Identify which cell holds the provided text, then report its (x, y) central coordinate. 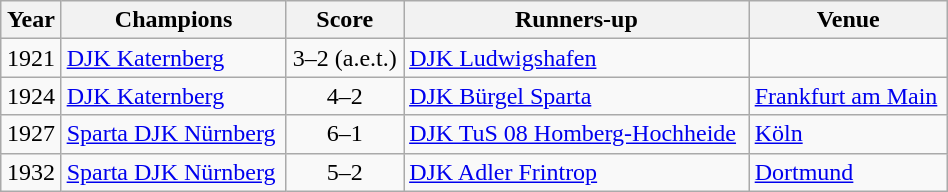
Year (31, 20)
1924 (31, 96)
Venue (848, 20)
Dortmund (848, 172)
DJK Ludwigshafen (577, 58)
Score (345, 20)
4–2 (345, 96)
DJK TuS 08 Homberg-Hochheide (577, 134)
Köln (848, 134)
6–1 (345, 134)
5–2 (345, 172)
Frankfurt am Main (848, 96)
DJK Bürgel Sparta (577, 96)
1932 (31, 172)
3–2 (a.e.t.) (345, 58)
1921 (31, 58)
1927 (31, 134)
Runners-up (577, 20)
DJK Adler Frintrop (577, 172)
Champions (174, 20)
